Capture the cell that displays the provided text and extract its (X, Y) central coordinate. 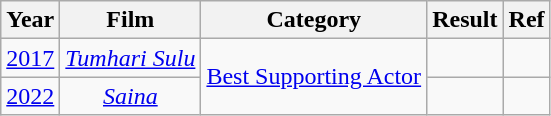
Tumhari Sulu (130, 58)
Category (314, 20)
Saina (130, 96)
Year (30, 20)
Result (465, 20)
Ref (526, 20)
2017 (30, 58)
Film (130, 20)
2022 (30, 96)
Best Supporting Actor (314, 77)
